Locate the cell with the specified text and output its (X, Y) center coordinate. 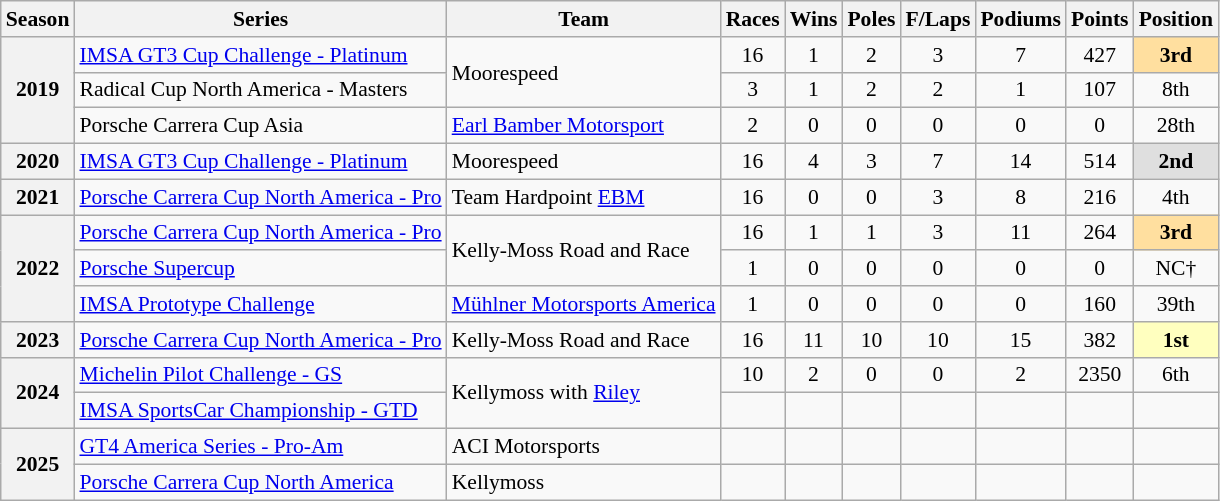
GT4 America Series - Pro-Am (260, 447)
Porsche Supercup (260, 269)
8 (1020, 197)
Michelin Pilot Challenge - GS (260, 375)
39th (1176, 304)
IMSA SportsCar Championship - GTD (260, 411)
2022 (38, 268)
216 (1100, 197)
NC† (1176, 269)
427 (1100, 55)
Poles (871, 19)
2019 (38, 90)
Kellymoss (584, 482)
Kellymoss with Riley (584, 392)
Mühlner Motorsports America (584, 304)
Season (38, 19)
Series (260, 19)
Porsche Carrera Cup Asia (260, 126)
15 (1020, 340)
Porsche Carrera Cup North America (260, 482)
Radical Cup North America - Masters (260, 90)
2020 (38, 162)
Points (1100, 19)
Team (584, 19)
8th (1176, 90)
Earl Bamber Motorsport (584, 126)
2350 (1100, 375)
6th (1176, 375)
107 (1100, 90)
4 (814, 162)
Wins (814, 19)
382 (1100, 340)
14 (1020, 162)
160 (1100, 304)
1st (1176, 340)
ACI Motorsports (584, 447)
Races (753, 19)
264 (1100, 233)
28th (1176, 126)
2021 (38, 197)
2nd (1176, 162)
4th (1176, 197)
514 (1100, 162)
2023 (38, 340)
2024 (38, 392)
Podiums (1020, 19)
IMSA Prototype Challenge (260, 304)
F/Laps (938, 19)
Team Hardpoint EBM (584, 197)
Position (1176, 19)
2025 (38, 464)
